From the cell containing the given text, extract its center point as [X, Y] coordinate. 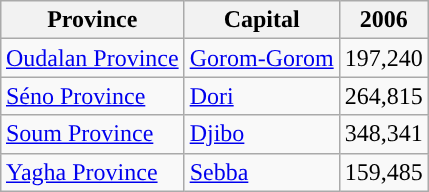
Sebba [262, 172]
159,485 [384, 172]
Djibo [262, 134]
264,815 [384, 96]
Dori [262, 96]
Capital [262, 20]
Séno Province [92, 96]
2006 [384, 20]
Gorom-Gorom [262, 58]
348,341 [384, 134]
Province [92, 20]
Yagha Province [92, 172]
197,240 [384, 58]
Soum Province [92, 134]
Oudalan Province [92, 58]
